Detect which cell encompasses the target text, then output its (X, Y) center coordinate. 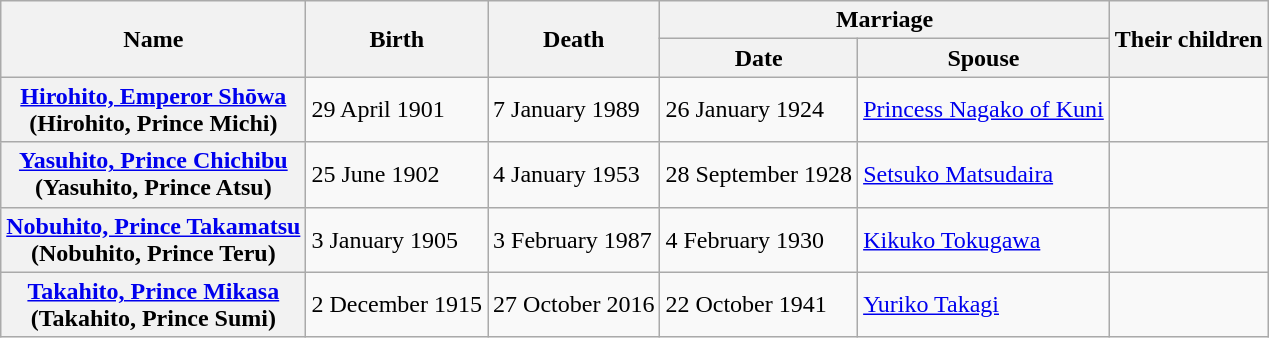
27 October 2016 (574, 304)
Their children (1188, 39)
Birth (397, 39)
Date (759, 58)
4 January 1953 (574, 174)
22 October 1941 (759, 304)
7 January 1989 (574, 110)
Nobuhito, Prince Takamatsu(Nobuhito, Prince Teru) (154, 240)
Death (574, 39)
Kikuko Tokugawa (984, 240)
4 February 1930 (759, 240)
28 September 1928 (759, 174)
Marriage (884, 20)
26 January 1924 (759, 110)
2 December 1915 (397, 304)
25 June 1902 (397, 174)
3 February 1987 (574, 240)
3 January 1905 (397, 240)
Yuriko Takagi (984, 304)
Yasuhito, Prince Chichibu(Yasuhito, Prince Atsu) (154, 174)
Princess Nagako of Kuni (984, 110)
Hirohito, Emperor Shōwa(Hirohito, Prince Michi) (154, 110)
Spouse (984, 58)
Takahito, Prince Mikasa(Takahito, Prince Sumi) (154, 304)
Setsuko Matsudaira (984, 174)
Name (154, 39)
29 April 1901 (397, 110)
